Return the [X, Y] coordinate for the center point of the cell that contains the specified text.  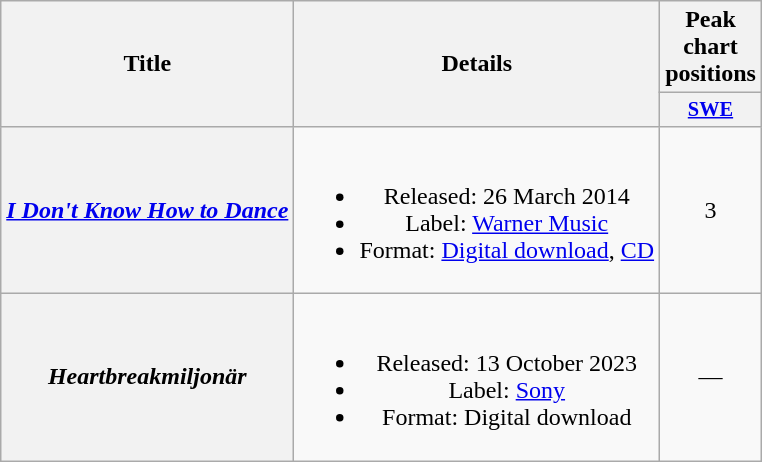
Peak chart positions [711, 47]
I Don't Know How to Dance [148, 210]
Title [148, 64]
Released: 26 March 2014Label: Warner MusicFormat: Digital download, CD [477, 210]
SWE [711, 110]
Heartbreakmiljonär [148, 378]
3 [711, 210]
— [711, 378]
Details [477, 64]
Released: 13 October 2023Label: SonyFormat: Digital download [477, 378]
